Pinpoint the cell where the given text exists, returning its (X, Y) midpoint coordinate. 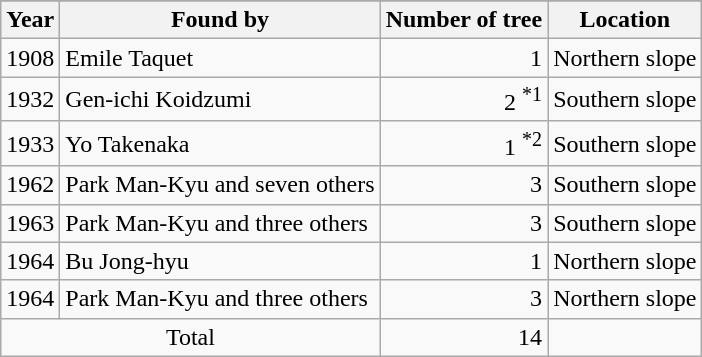
Number of tree (464, 20)
Year (30, 20)
14 (464, 337)
Yo Takenaka (220, 144)
Found by (220, 20)
Total (190, 337)
Bu Jong-hyu (220, 261)
1963 (30, 223)
1 *2 (464, 144)
1932 (30, 100)
Park Man-Kyu and seven others (220, 185)
1908 (30, 58)
1933 (30, 144)
Emile Taquet (220, 58)
2 *1 (464, 100)
1962 (30, 185)
Gen-ichi Koidzumi (220, 100)
Location (625, 20)
